Output the (x, y) coordinate of the center of the cell containing the given text.  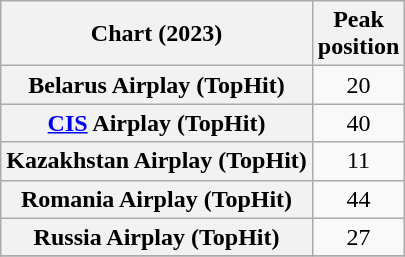
11 (358, 161)
Kazakhstan Airplay (TopHit) (157, 161)
Belarus Airplay (TopHit) (157, 85)
Chart (2023) (157, 34)
Russia Airplay (TopHit) (157, 237)
20 (358, 85)
40 (358, 123)
Romania Airplay (TopHit) (157, 199)
Peakposition (358, 34)
27 (358, 237)
CIS Airplay (TopHit) (157, 123)
44 (358, 199)
